Return [X, Y] of the center of cell containing provided text 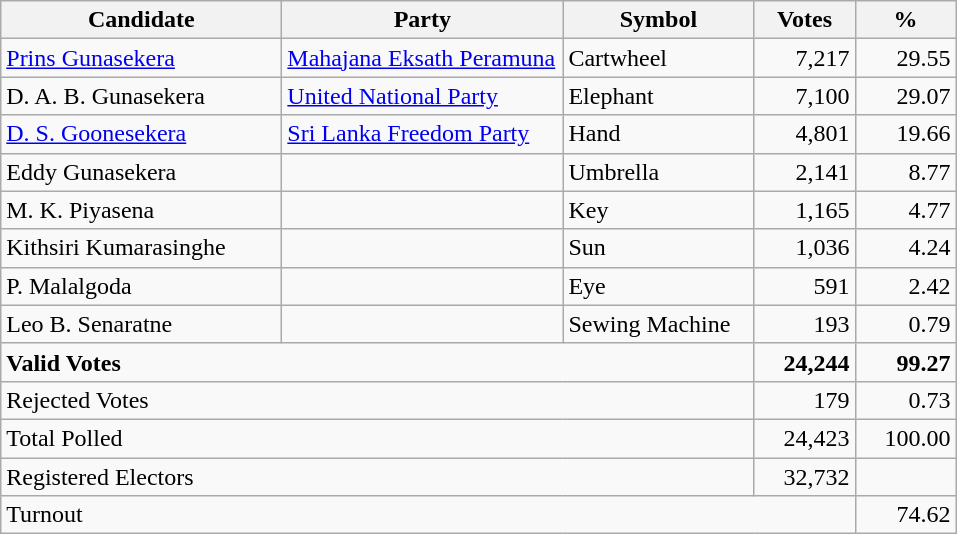
Sun [658, 248]
4,801 [804, 134]
D. A. B. Gunasekera [142, 96]
Prins Gunasekera [142, 58]
Elephant [658, 96]
19.66 [906, 134]
D. S. Goonesekera [142, 134]
1,165 [804, 210]
Sri Lanka Freedom Party [422, 134]
32,732 [804, 477]
Eye [658, 286]
Mahajana Eksath Peramuna [422, 58]
0.79 [906, 324]
Hand [658, 134]
P. Malalgoda [142, 286]
Eddy Gunasekera [142, 172]
24,423 [804, 438]
United National Party [422, 96]
7,217 [804, 58]
29.07 [906, 96]
Rejected Votes [378, 400]
7,100 [804, 96]
Kithsiri Kumarasinghe [142, 248]
99.27 [906, 362]
4.24 [906, 248]
Valid Votes [378, 362]
M. K. Piyasena [142, 210]
Cartwheel [658, 58]
% [906, 20]
Votes [804, 20]
Total Polled [378, 438]
Candidate [142, 20]
179 [804, 400]
0.73 [906, 400]
Turnout [428, 515]
591 [804, 286]
2.42 [906, 286]
Leo B. Senaratne [142, 324]
74.62 [906, 515]
2,141 [804, 172]
Party [422, 20]
29.55 [906, 58]
Registered Electors [378, 477]
Umbrella [658, 172]
1,036 [804, 248]
100.00 [906, 438]
Sewing Machine [658, 324]
193 [804, 324]
Key [658, 210]
4.77 [906, 210]
Symbol [658, 20]
8.77 [906, 172]
24,244 [804, 362]
